Determine the (X, Y) coordinate at the center of the cell enclosing the given text.  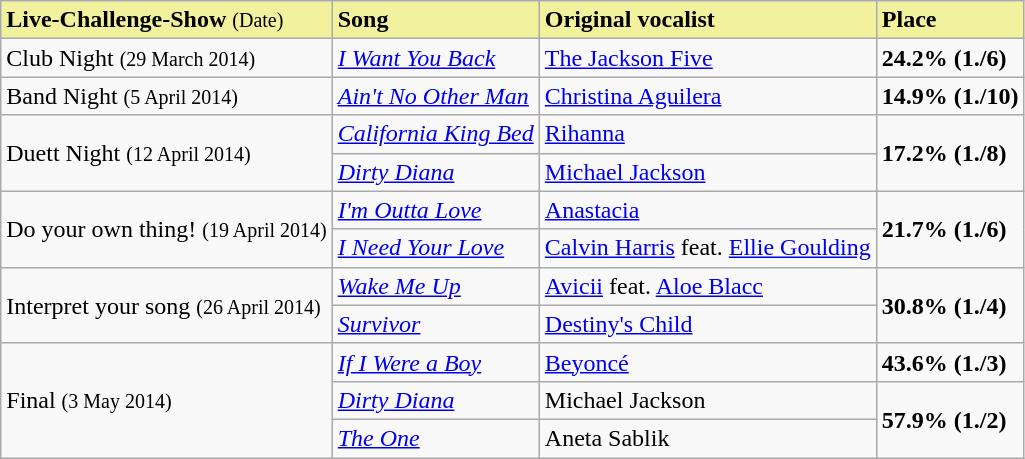
I Want You Back (436, 58)
The Jackson Five (708, 58)
57.9% (1./2) (950, 419)
Christina Aguilera (708, 96)
Club Night (29 March 2014) (166, 58)
Band Night (5 April 2014) (166, 96)
43.6% (1./3) (950, 362)
Anastacia (708, 210)
Destiny's Child (708, 324)
I Need Your Love (436, 248)
24.2% (1./6) (950, 58)
Place (950, 20)
Do your own thing! (19 April 2014) (166, 229)
Aneta Sablik (708, 438)
30.8% (1./4) (950, 305)
Calvin Harris feat. Ellie Goulding (708, 248)
Original vocalist (708, 20)
Duett Night (12 April 2014) (166, 153)
I'm Outta Love (436, 210)
Wake Me Up (436, 286)
California King Bed (436, 134)
The One (436, 438)
Interpret your song (26 April 2014) (166, 305)
Final (3 May 2014) (166, 400)
17.2% (1./8) (950, 153)
Survivor (436, 324)
If I Were a Boy (436, 362)
21.7% (1./6) (950, 229)
Live-Challenge-Show (Date) (166, 20)
Rihanna (708, 134)
Ain't No Other Man (436, 96)
Avicii feat. Aloe Blacc (708, 286)
Beyoncé (708, 362)
14.9% (1./10) (950, 96)
Song (436, 20)
